Find where the given text appears and provide that cell's center as (x, y) coordinate. 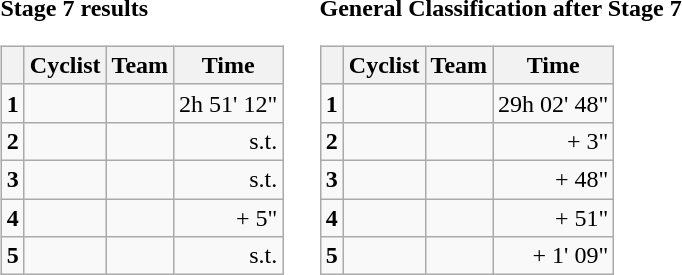
+ 48" (554, 179)
+ 3" (554, 141)
29h 02' 48" (554, 103)
+ 1' 09" (554, 256)
2h 51' 12" (228, 103)
+ 5" (228, 217)
+ 51" (554, 217)
